Provide the (x, y) coordinate of the cell's center where the given text is located.  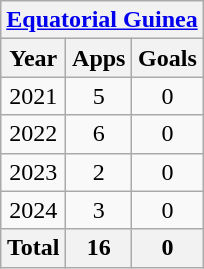
Year (34, 58)
2022 (34, 134)
2024 (34, 210)
Apps (99, 58)
Total (34, 248)
Goals (168, 58)
2021 (34, 96)
2 (99, 172)
Equatorial Guinea (102, 20)
2023 (34, 172)
16 (99, 248)
3 (99, 210)
5 (99, 96)
6 (99, 134)
